Detect which cell encompasses the target text, then output its (x, y) center coordinate. 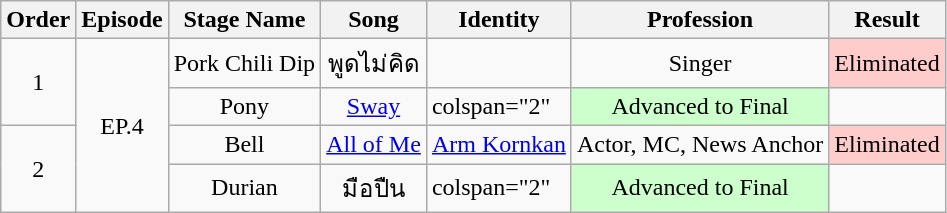
EP.4 (122, 126)
Stage Name (244, 20)
All of Me (374, 144)
Arm Kornkan (498, 144)
Pork Chili Dip (244, 64)
Sway (374, 106)
Pony (244, 106)
2 (38, 168)
พูดไม่คิด (374, 64)
Durian (244, 188)
Result (887, 20)
Order (38, 20)
Singer (700, 64)
Actor, MC, News Anchor (700, 144)
Bell (244, 144)
Identity (498, 20)
1 (38, 82)
มือปืน (374, 188)
Profession (700, 20)
Episode (122, 20)
Song (374, 20)
